Determine the (x, y) coordinate at the center of the cell enclosing the given text.  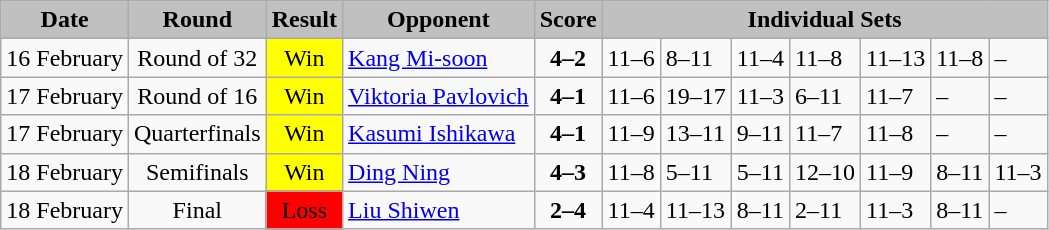
Loss (304, 210)
13–11 (696, 134)
Ding Ning (439, 172)
Round of 16 (197, 96)
Round (197, 20)
4–2 (568, 58)
2–11 (824, 210)
Kang Mi-soon (439, 58)
Viktoria Pavlovich (439, 96)
Individual Sets (824, 20)
Result (304, 20)
Semifinals (197, 172)
16 February (65, 58)
12–10 (824, 172)
2–4 (568, 210)
Quarterfinals (197, 134)
9–11 (760, 134)
Liu Shiwen (439, 210)
Date (65, 20)
4–3 (568, 172)
Final (197, 210)
Score (568, 20)
Round of 32 (197, 58)
Opponent (439, 20)
19–17 (696, 96)
Kasumi Ishikawa (439, 134)
6–11 (824, 96)
